Pinpoint the cell where the given text exists, returning its [X, Y] midpoint coordinate. 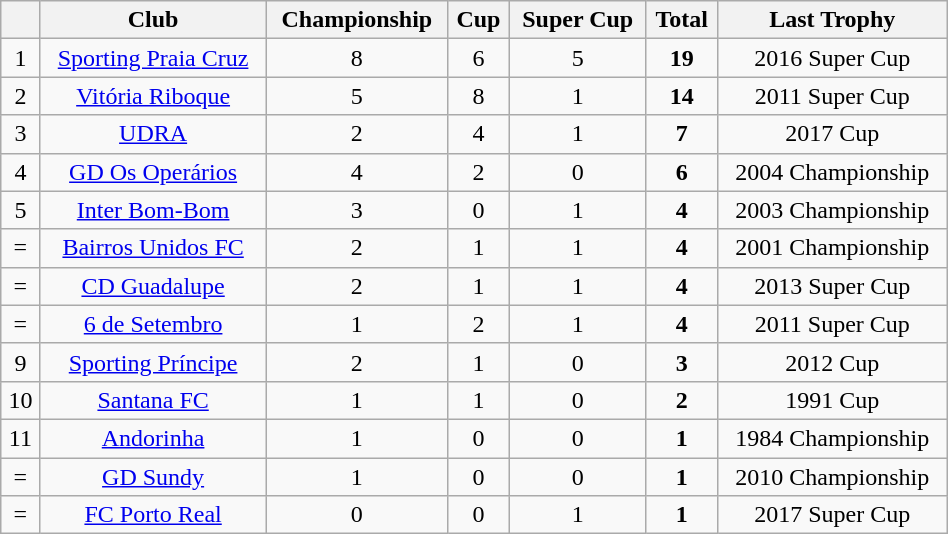
GD Sundy [153, 477]
2017 Super Cup [832, 515]
2017 Cup [832, 134]
Sporting Príncipe [153, 362]
Andorinha [153, 438]
7 [682, 134]
2016 Super Cup [832, 58]
2012 Cup [832, 362]
Total [682, 20]
Club [153, 20]
Bairros Unidos FC [153, 248]
UDRA [153, 134]
11 [20, 438]
2013 Super Cup [832, 286]
2010 Championship [832, 477]
Championship [356, 20]
Inter Bom-Bom [153, 210]
Santana FC [153, 400]
1984 Championship [832, 438]
Vitória Riboque [153, 96]
2001 Championship [832, 248]
6 de Setembro [153, 324]
1991 Cup [832, 400]
Super Cup [578, 20]
FC Porto Real [153, 515]
2004 Championship [832, 172]
2003 Championship [832, 210]
10 [20, 400]
14 [682, 96]
CD Guadalupe [153, 286]
19 [682, 58]
GD Os Operários [153, 172]
Cup [479, 20]
Last Trophy [832, 20]
Sporting Praia Cruz [153, 58]
9 [20, 362]
